From the cell containing the given text, extract its center point as (X, Y) coordinate. 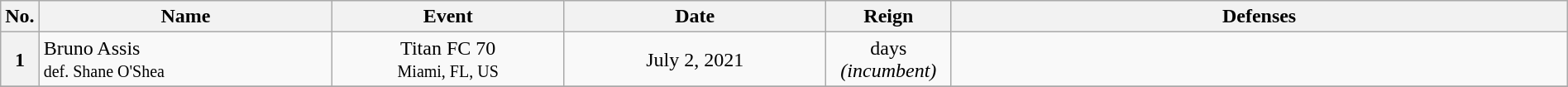
Bruno Assis def. Shane O'Shea (185, 60)
Date (695, 17)
Titan FC 70Miami, FL, US (448, 60)
July 2, 2021 (695, 60)
1 (20, 60)
Name (185, 17)
Defenses (1259, 17)
Reign (888, 17)
days(incumbent) (888, 60)
Event (448, 17)
No. (20, 17)
